For the text-containing cell, return its midpoint in [x, y] coordinate format. 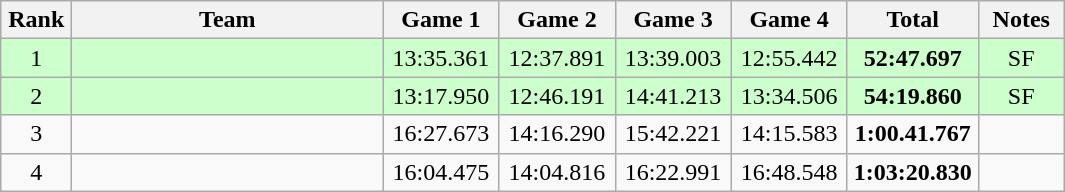
13:35.361 [441, 58]
Team [228, 20]
Game 3 [673, 20]
14:16.290 [557, 134]
3 [36, 134]
1:00.41.767 [912, 134]
16:27.673 [441, 134]
14:41.213 [673, 96]
54:19.860 [912, 96]
12:46.191 [557, 96]
1:03:20.830 [912, 172]
13:17.950 [441, 96]
1 [36, 58]
Game 1 [441, 20]
14:15.583 [789, 134]
Game 4 [789, 20]
Total [912, 20]
52:47.697 [912, 58]
13:39.003 [673, 58]
13:34.506 [789, 96]
12:55.442 [789, 58]
16:22.991 [673, 172]
Rank [36, 20]
15:42.221 [673, 134]
12:37.891 [557, 58]
14:04.816 [557, 172]
16:04.475 [441, 172]
2 [36, 96]
Notes [1021, 20]
4 [36, 172]
16:48.548 [789, 172]
Game 2 [557, 20]
